Pinpoint the cell where the given text exists, returning its (x, y) midpoint coordinate. 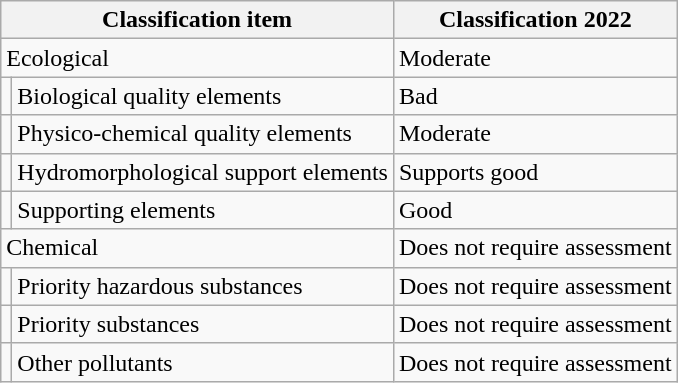
Ecological (198, 58)
Physico-chemical quality elements (203, 134)
Priority substances (203, 324)
Classification 2022 (535, 20)
Classification item (198, 20)
Good (535, 210)
Supporting elements (203, 210)
Bad (535, 96)
Chemical (198, 248)
Priority hazardous substances (203, 286)
Biological quality elements (203, 96)
Other pollutants (203, 362)
Hydromorphological support elements (203, 172)
Supports good (535, 172)
